Identify which cell holds the provided text, then report its [X, Y] central coordinate. 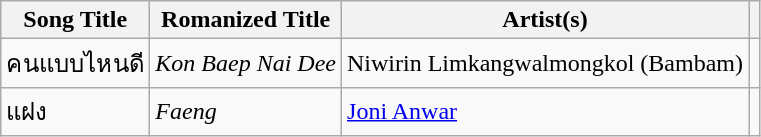
แฝง [76, 112]
Song Title [76, 20]
Kon Baep Nai Dee [246, 64]
Romanized Title [246, 20]
Joni Anwar [546, 112]
คนแบบไหนดี [76, 64]
Artist(s) [546, 20]
Faeng [246, 112]
Niwirin Limkangwalmongkol (Bambam) [546, 64]
